Find where the given text appears and provide that cell's center as (X, Y) coordinate. 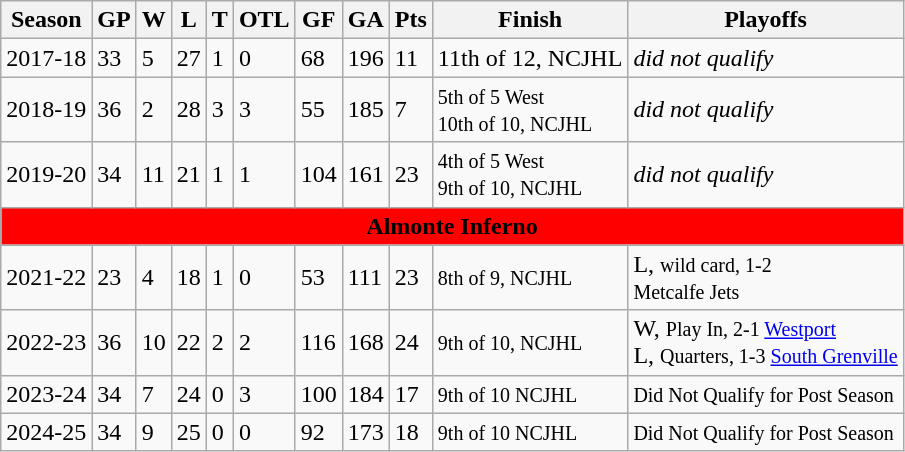
21 (188, 174)
22 (188, 342)
196 (366, 58)
173 (366, 432)
53 (318, 278)
185 (366, 110)
17 (410, 394)
55 (318, 110)
Season (46, 20)
104 (318, 174)
5 (154, 58)
4th of 5 West 9th of 10, NCJHL (530, 174)
28 (188, 110)
T (220, 20)
2024-25 (46, 432)
5th of 5 West 10th of 10, NCJHL (530, 110)
W, Play In, 2-1 WestportL, Quarters, 1-3 South Grenville (766, 342)
Almonte Inferno (452, 226)
GP (114, 20)
2022-23 (46, 342)
161 (366, 174)
8th of 9, NCJHL (530, 278)
W (154, 20)
9th of 10, NCJHL (530, 342)
2023-24 (46, 394)
2019-20 (46, 174)
27 (188, 58)
Pts (410, 20)
GF (318, 20)
25 (188, 432)
92 (318, 432)
168 (366, 342)
116 (318, 342)
111 (366, 278)
L, wild card, 1-2Metcalfe Jets (766, 278)
Playoffs (766, 20)
2018-19 (46, 110)
GA (366, 20)
184 (366, 394)
9 (154, 432)
2017-18 (46, 58)
11th of 12, NCJHL (530, 58)
OTL (264, 20)
10 (154, 342)
Finish (530, 20)
33 (114, 58)
2021-22 (46, 278)
4 (154, 278)
100 (318, 394)
L (188, 20)
68 (318, 58)
